For the text-containing cell, return its midpoint in [x, y] coordinate format. 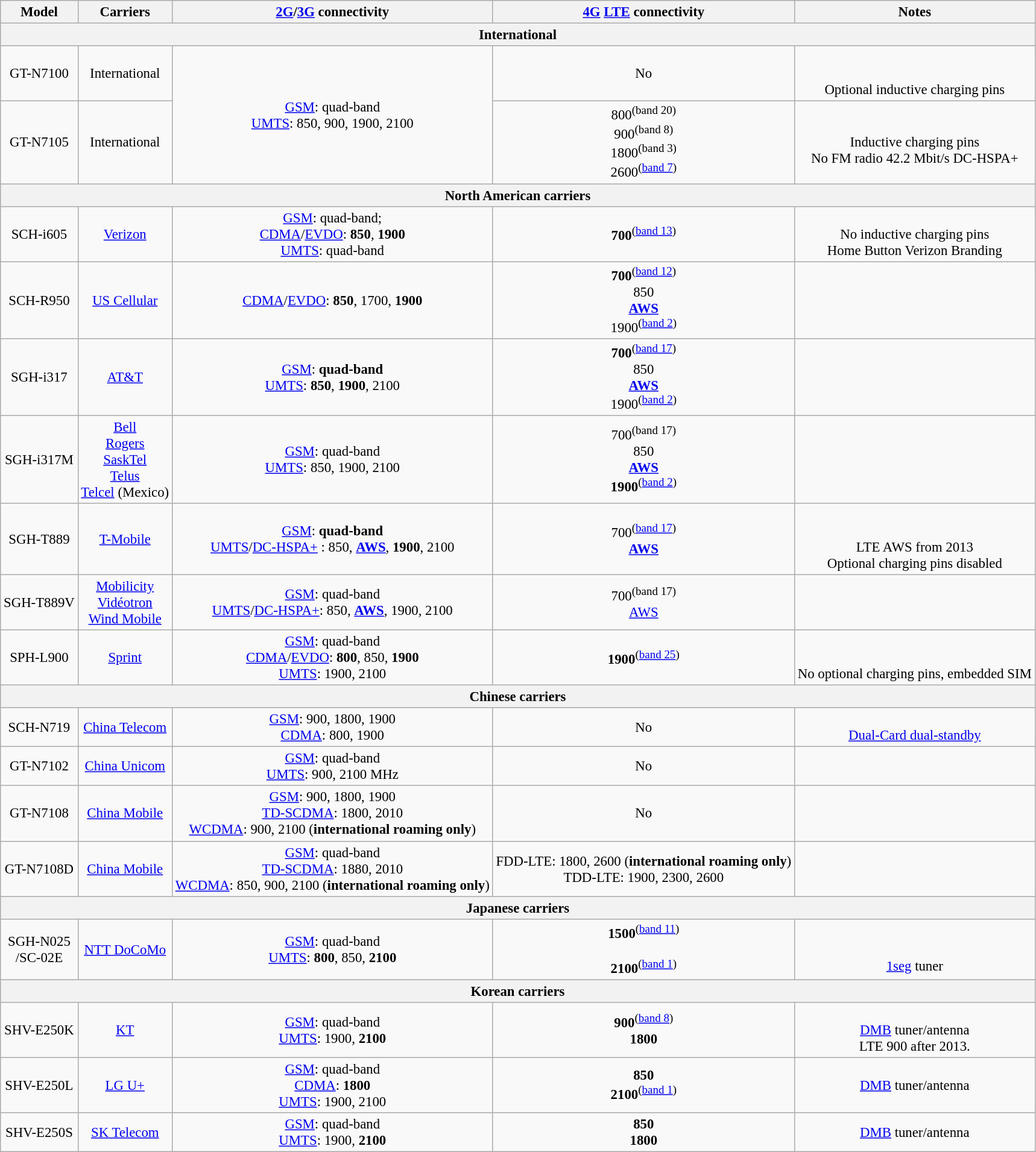
T-Mobile [125, 539]
Dual-Card dual-standby [914, 727]
SGH-T889V [39, 603]
SGH-T889 [39, 539]
Chinese carriers [517, 697]
800(band 20)900(band 8)1800(band 3)2600(band 7) [643, 142]
GSM: quad-bandUMTS: 850, 900, 1900, 2100 [332, 115]
Notes [914, 12]
SCH-N719 [39, 727]
MobilicityVidéotronWind Mobile [125, 603]
China Telecom [125, 727]
SGH-N025/SC-02E [39, 949]
AT&T [125, 377]
8501800 [643, 1132]
FDD-LTE: 1800, 2600 (international roaming only)TDD-LTE: 1900, 2300, 2600 [643, 869]
DMB tuner/antennaLTE 900 after 2013. [914, 1030]
LTE AWS from 2013Optional charging pins disabled [914, 539]
SGH-i317 [39, 377]
SK Telecom [125, 1132]
LG U+ [125, 1085]
SCH-i605 [39, 234]
SGH-i317M [39, 459]
SHV-E250L [39, 1085]
SPH-L900 [39, 658]
SCH-R950 [39, 300]
700(band 12)850AWS1900(band 2) [643, 300]
GSM: quad-bandUMTS: 900, 2100 MHz [332, 767]
No inductive charging pinsHome Button Verizon Branding [914, 234]
Model [39, 12]
GSM: quad-bandCDMA/EVDO: 800, 850, 1900UMTS: 1900, 2100 [332, 658]
GSM: 900, 1800, 1900CDMA: 800, 1900 [332, 727]
BellRogersSaskTelTelusTelcel (Mexico) [125, 459]
North American carriers [517, 195]
Japanese carriers [517, 908]
1seg tuner [914, 949]
Carriers [125, 12]
Korean carriers [517, 991]
GSM: quad-bandTD-SCDMA: 1880, 2010WCDMA: 850, 900, 2100 (international roaming only) [332, 869]
Sprint [125, 658]
1900(band 25) [643, 658]
1500(band 11)2100(band 1) [643, 949]
Inductive charging pinsNo FM radio 42.2 Mbit/s DC-HSPA+ [914, 142]
US Cellular [125, 300]
GT-N7105 [39, 142]
GT-N7108 [39, 814]
900(band 8)1800 [643, 1030]
GSM: quad-bandCDMA: 1800UMTS: 1900, 2100 [332, 1085]
GSM: quad-band;CDMA/EVDO: 850, 1900UMTS: quad-band [332, 234]
NTT DoCoMo [125, 949]
GT-N7100 [39, 74]
CDMA/EVDO: 850, 1700, 1900 [332, 300]
GSM: quad-bandUMTS: 800, 850, 2100 [332, 949]
SHV-E250K [39, 1030]
GSM: quad-bandUMTS/DC-HSPA+ : 850, AWS, 1900, 2100 [332, 539]
GT-N7108D [39, 869]
Verizon [125, 234]
4G LTE connectivity [643, 12]
GSM: 900, 1800, 1900TD-SCDMA: 1800, 2010WCDMA: 900, 2100 (international roaming only) [332, 814]
SHV-E250S [39, 1132]
No optional charging pins, embedded SIM [914, 658]
GSM: quad-bandUMTS/DC-HSPA+: 850, AWS, 1900, 2100 [332, 603]
2G/3G connectivity [332, 12]
Optional inductive charging pins [914, 74]
GT-N7102 [39, 767]
KT [125, 1030]
700(band 13) [643, 234]
8502100(band 1) [643, 1085]
China Unicom [125, 767]
